Scan for the cell matching the given text and deliver its [X, Y] coordinate at center. 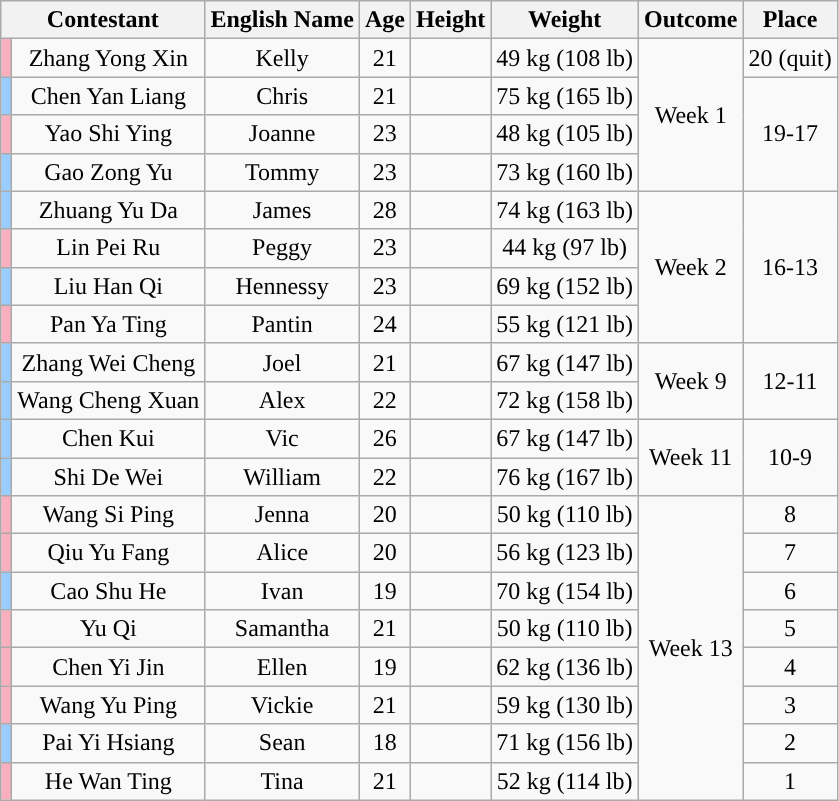
Outcome [691, 20]
48 kg (105 lb) [565, 134]
20 (quit) [790, 58]
Chen Yi Jin [108, 667]
62 kg (136 lb) [565, 667]
Pantin [282, 324]
Zhuang Yu Da [108, 210]
Wang Si Ping [108, 515]
Jenna [282, 515]
Liu Han Qi [108, 286]
Week 2 [691, 267]
8 [790, 515]
Tommy [282, 172]
3 [790, 705]
Yu Qi [108, 629]
75 kg (165 lb) [565, 96]
Chris [282, 96]
Week 11 [691, 457]
Weight [565, 20]
Ivan [282, 591]
74 kg (163 lb) [565, 210]
56 kg (123 lb) [565, 553]
28 [384, 210]
55 kg (121 lb) [565, 324]
Chen Kui [108, 438]
1 [790, 781]
6 [790, 591]
Vic [282, 438]
69 kg (152 lb) [565, 286]
Sean [282, 743]
19-17 [790, 134]
Zhang Yong Xin [108, 58]
Chen Yan Liang [108, 96]
Alex [282, 400]
2 [790, 743]
72 kg (158 lb) [565, 400]
12-11 [790, 381]
Cao Shu He [108, 591]
10-9 [790, 457]
18 [384, 743]
Contestant [103, 20]
Shi De Wei [108, 477]
26 [384, 438]
Week 1 [691, 115]
Gao Zong Yu [108, 172]
Yao Shi Ying [108, 134]
Wang Yu Ping [108, 705]
Joanne [282, 134]
Ellen [282, 667]
Age [384, 20]
Kelly [282, 58]
Tina [282, 781]
7 [790, 553]
Vickie [282, 705]
Lin Pei Ru [108, 248]
70 kg (154 lb) [565, 591]
71 kg (156 lb) [565, 743]
Hennessy [282, 286]
William [282, 477]
24 [384, 324]
Qiu Yu Fang [108, 553]
59 kg (130 lb) [565, 705]
52 kg (114 lb) [565, 781]
Week 13 [691, 648]
James [282, 210]
Height [450, 20]
44 kg (97 lb) [565, 248]
Week 9 [691, 381]
16-13 [790, 267]
76 kg (167 lb) [565, 477]
Peggy [282, 248]
Joel [282, 362]
Pai Yi Hsiang [108, 743]
5 [790, 629]
4 [790, 667]
Samantha [282, 629]
49 kg (108 lb) [565, 58]
Pan Ya Ting [108, 324]
English Name [282, 20]
Alice [282, 553]
Zhang Wei Cheng [108, 362]
He Wan Ting [108, 781]
Wang Cheng Xuan [108, 400]
Place [790, 20]
73 kg (160 lb) [565, 172]
